Provide the (X, Y) coordinate of the cell's center where the given text is located.  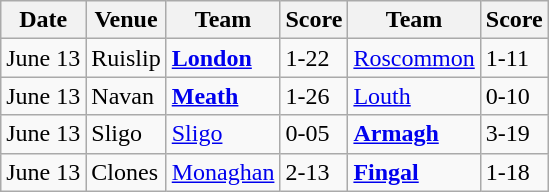
0-05 (314, 134)
1-18 (514, 172)
London (223, 58)
1-11 (514, 58)
Meath (223, 96)
1-22 (314, 58)
Monaghan (223, 172)
Louth (414, 96)
Fingal (414, 172)
Navan (126, 96)
Roscommon (414, 58)
Armagh (414, 134)
0-10 (514, 96)
2-13 (314, 172)
Clones (126, 172)
1-26 (314, 96)
Date (44, 20)
Ruislip (126, 58)
3-19 (514, 134)
Venue (126, 20)
